Provide the (X, Y) coordinate of the cell's center where the given text is located.  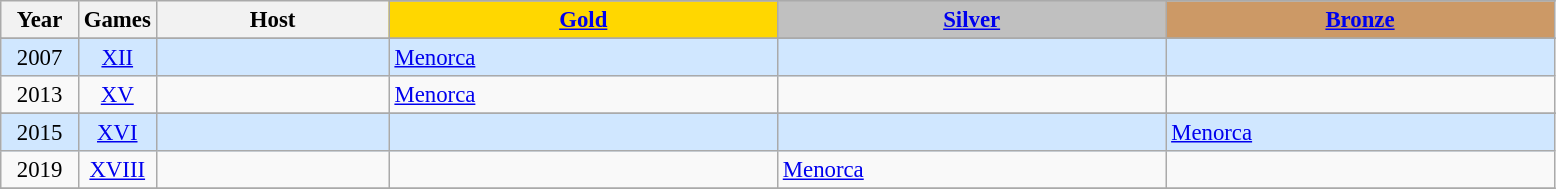
Gold (583, 20)
Silver (971, 20)
2013 (40, 95)
XV (117, 95)
2019 (40, 170)
XVIII (117, 170)
Host (272, 20)
Year (40, 20)
2015 (40, 133)
Bronze (1360, 20)
XVI (117, 133)
XII (117, 58)
Games (117, 20)
2007 (40, 58)
